Search for the cell housing the specified text and yield its (x, y) center coordinate. 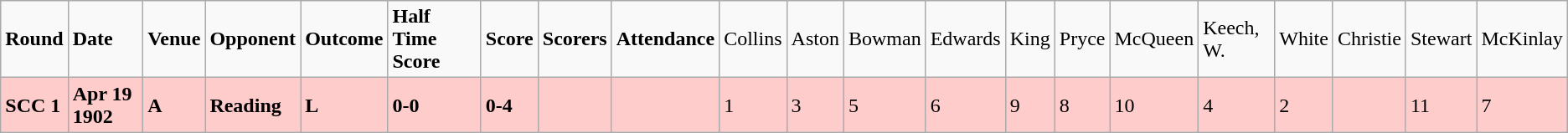
Stewart (1441, 39)
8 (1082, 105)
0-0 (434, 105)
7 (1522, 105)
Scorers (575, 39)
King (1030, 39)
Aston (815, 39)
Date (106, 39)
Venue (174, 39)
11 (1441, 105)
6 (965, 105)
Outcome (344, 39)
1 (753, 105)
McKinlay (1522, 39)
Keech, W. (1236, 39)
9 (1030, 105)
Bowman (885, 39)
Edwards (965, 39)
2 (1304, 105)
Opponent (253, 39)
Score (509, 39)
Half Time Score (434, 39)
Collins (753, 39)
4 (1236, 105)
0-4 (509, 105)
L (344, 105)
Apr 19 1902 (106, 105)
Round (34, 39)
Christie (1369, 39)
10 (1154, 105)
Reading (253, 105)
McQueen (1154, 39)
5 (885, 105)
Pryce (1082, 39)
White (1304, 39)
Attendance (665, 39)
3 (815, 105)
SCC 1 (34, 105)
A (174, 105)
